Pinpoint the cell where the given text exists, returning its (x, y) midpoint coordinate. 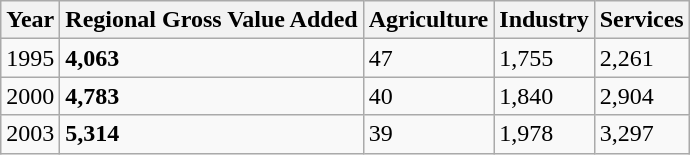
1,978 (544, 134)
1,840 (544, 96)
1995 (30, 58)
47 (428, 58)
Services (642, 20)
2003 (30, 134)
Industry (544, 20)
5,314 (212, 134)
Year (30, 20)
4,063 (212, 58)
2,261 (642, 58)
40 (428, 96)
4,783 (212, 96)
3,297 (642, 134)
2,904 (642, 96)
2000 (30, 96)
Regional Gross Value Added (212, 20)
1,755 (544, 58)
39 (428, 134)
Agriculture (428, 20)
